Pinpoint the cell where the given text exists, returning its [X, Y] midpoint coordinate. 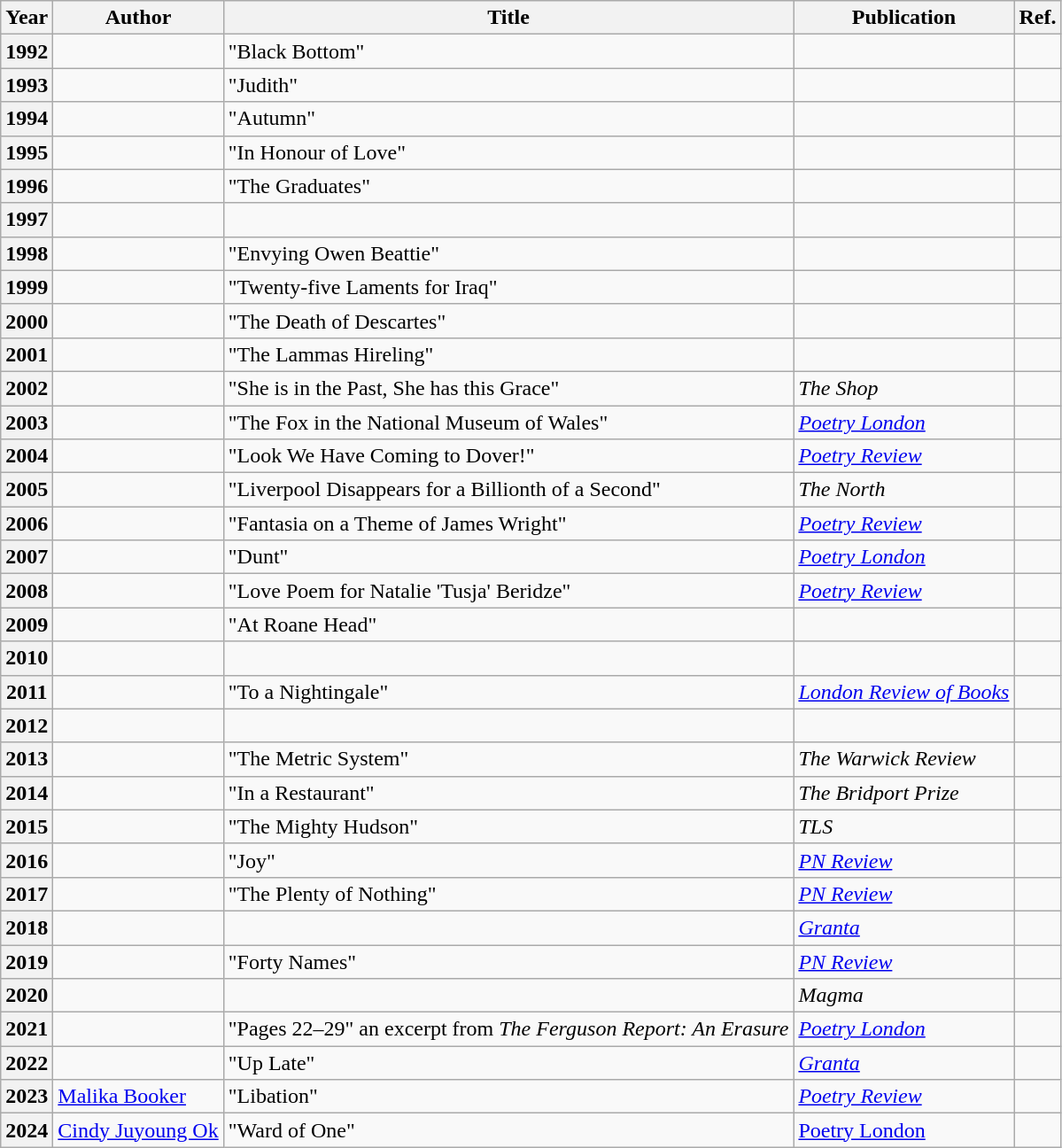
2011 [27, 692]
"Look We Have Coming to Dover!" [508, 456]
2012 [27, 725]
2019 [27, 961]
"Pages 22–29" an excerpt from The Ferguson Report: An Erasure [508, 1029]
"The Fox in the National Museum of Wales" [508, 423]
2023 [27, 1097]
2007 [27, 557]
"Dunt" [508, 557]
2003 [27, 423]
1993 [27, 85]
"In Honour of Love" [508, 152]
Author [138, 18]
"She is in the Past, She has this Grace" [508, 388]
1997 [27, 220]
"The Mighty Hudson" [508, 826]
Publication [903, 18]
2022 [27, 1063]
1992 [27, 51]
London Review of Books [903, 692]
"The Metric System" [508, 759]
2017 [27, 894]
"The Death of Descartes" [508, 321]
"Twenty-five Laments for Iraq" [508, 287]
"Liverpool Disappears for a Billionth of a Second" [508, 490]
1999 [27, 287]
2014 [27, 793]
2018 [27, 927]
"At Roane Head" [508, 624]
The Bridport Prize [903, 793]
Year [27, 18]
2009 [27, 624]
"The Lammas Hireling" [508, 354]
2002 [27, 388]
2016 [27, 860]
1995 [27, 152]
2024 [27, 1130]
"Libation" [508, 1097]
2013 [27, 759]
Cindy Juyoung Ok [138, 1130]
2005 [27, 490]
"The Plenty of Nothing" [508, 894]
"Fantasia on a Theme of James Wright" [508, 524]
2000 [27, 321]
Malika Booker [138, 1097]
Magma [903, 996]
Ref. [1038, 18]
2010 [27, 658]
"Love Poem for Natalie 'Tusja' Beridze" [508, 591]
TLS [903, 826]
"Joy" [508, 860]
1996 [27, 186]
"Autumn" [508, 119]
"To a Nightingale" [508, 692]
2004 [27, 456]
"Envying Owen Beattie" [508, 253]
2006 [27, 524]
"Forty Names" [508, 961]
The Shop [903, 388]
The North [903, 490]
"Ward of One" [508, 1130]
"Judith" [508, 85]
2015 [27, 826]
1994 [27, 119]
"Black Bottom" [508, 51]
"The Graduates" [508, 186]
2020 [27, 996]
2008 [27, 591]
2001 [27, 354]
"In a Restaurant" [508, 793]
1998 [27, 253]
2021 [27, 1029]
Title [508, 18]
"Up Late" [508, 1063]
The Warwick Review [903, 759]
